Locate the cell with the specified text and output its (x, y) center coordinate. 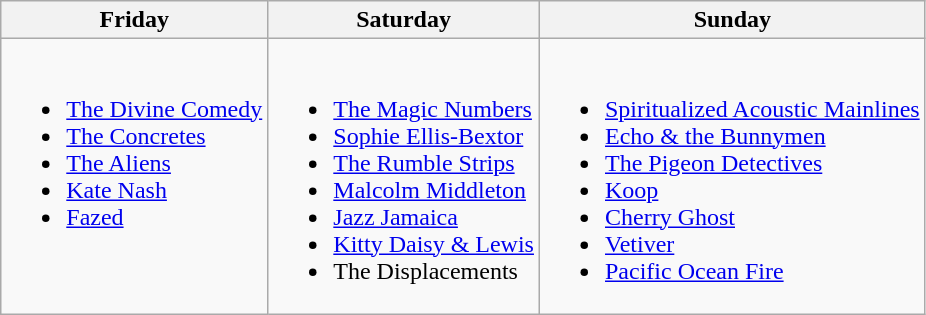
Saturday (404, 20)
The Magic NumbersSophie Ellis-BextorThe Rumble StripsMalcolm MiddletonJazz JamaicaKitty Daisy & LewisThe Displacements (404, 176)
Sunday (732, 20)
Friday (134, 20)
Spiritualized Acoustic MainlinesEcho & the BunnymenThe Pigeon DetectivesKoopCherry GhostVetiverPacific Ocean Fire (732, 176)
The Divine ComedyThe ConcretesThe AliensKate NashFazed (134, 176)
